From the cell containing the given text, extract its center point as [X, Y] coordinate. 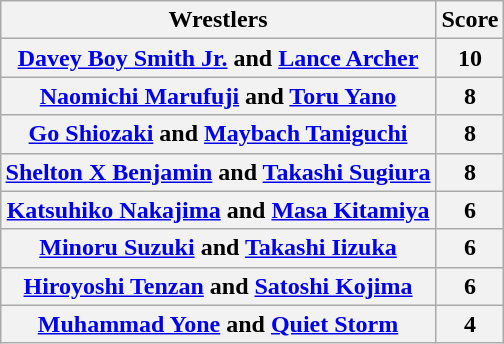
Davey Boy Smith Jr. and Lance Archer [218, 58]
Muhammad Yone and Quiet Storm [218, 324]
Go Shiozaki and Maybach Taniguchi [218, 134]
Naomichi Marufuji and Toru Yano [218, 96]
Minoru Suzuki and Takashi Iizuka [218, 248]
Hiroyoshi Tenzan and Satoshi Kojima [218, 286]
Wrestlers [218, 20]
10 [470, 58]
Shelton X Benjamin and Takashi Sugiura [218, 172]
4 [470, 324]
Katsuhiko Nakajima and Masa Kitamiya [218, 210]
Score [470, 20]
